Detect which cell encompasses the target text, then output its [x, y] center coordinate. 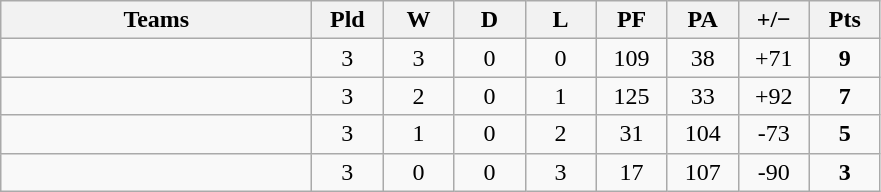
38 [702, 58]
PF [632, 20]
L [560, 20]
109 [632, 58]
Teams [156, 20]
125 [632, 96]
-73 [774, 134]
7 [844, 96]
104 [702, 134]
Pld [348, 20]
17 [632, 172]
+71 [774, 58]
31 [632, 134]
5 [844, 134]
107 [702, 172]
Pts [844, 20]
W [418, 20]
9 [844, 58]
-90 [774, 172]
33 [702, 96]
PA [702, 20]
+92 [774, 96]
D [490, 20]
+/− [774, 20]
